Identify which cell holds the provided text, then report its [X, Y] central coordinate. 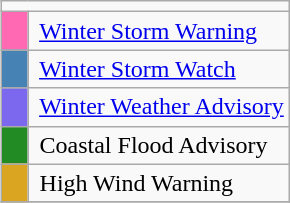
High Wind Warning [158, 183]
Winter Storm Warning [158, 31]
Winter Weather Advisory [158, 107]
Winter Storm Watch [158, 69]
Coastal Flood Advisory [158, 145]
